Output the (X, Y) coordinate of the center of the cell containing the given text.  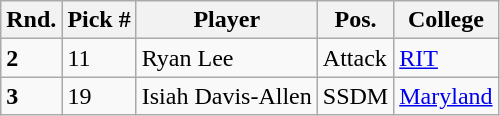
19 (99, 96)
Rnd. (32, 20)
Pick # (99, 20)
2 (32, 58)
SSDM (355, 96)
Isiah Davis-Allen (226, 96)
3 (32, 96)
11 (99, 58)
Player (226, 20)
Pos. (355, 20)
Maryland (446, 96)
College (446, 20)
Ryan Lee (226, 58)
Attack (355, 58)
RIT (446, 58)
